Identify which cell holds the provided text, then report its (X, Y) central coordinate. 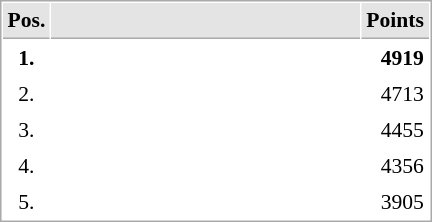
4. (26, 165)
3905 (396, 201)
Pos. (26, 21)
4455 (396, 129)
3. (26, 129)
5. (26, 201)
4356 (396, 165)
4919 (396, 57)
Points (396, 21)
1. (26, 57)
4713 (396, 93)
2. (26, 93)
